For the text-containing cell, return its midpoint in [x, y] coordinate format. 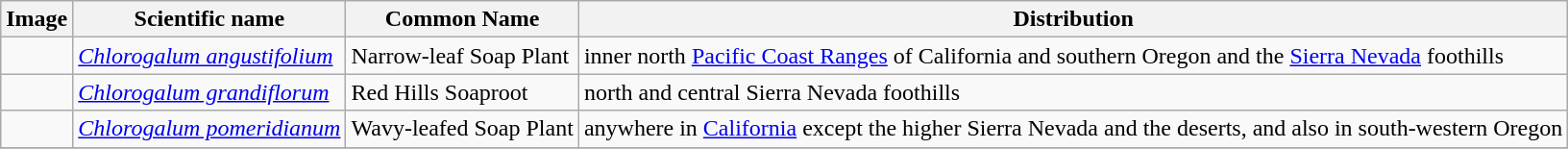
Red Hills Soaproot [462, 92]
Wavy-leafed Soap Plant [462, 129]
Scientific name [209, 19]
Common Name [462, 19]
Distribution [1072, 19]
Chlorogalum angustifolium [209, 56]
Chlorogalum pomeridianum [209, 129]
Image [37, 19]
north and central Sierra Nevada foothills [1072, 92]
Narrow-leaf Soap Plant [462, 56]
Chlorogalum grandiflorum [209, 92]
anywhere in California except the higher Sierra Nevada and the deserts, and also in south-western Oregon [1072, 129]
inner north Pacific Coast Ranges of California and southern Oregon and the Sierra Nevada foothills [1072, 56]
